Determine the (X, Y) coordinate at the center of the cell enclosing the given text.  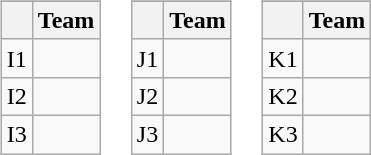
K1 (283, 58)
J2 (147, 96)
I3 (16, 134)
J1 (147, 58)
K3 (283, 134)
I1 (16, 58)
K2 (283, 96)
J3 (147, 134)
I2 (16, 96)
